Scan for the cell matching the given text and deliver its [x, y] coordinate at center. 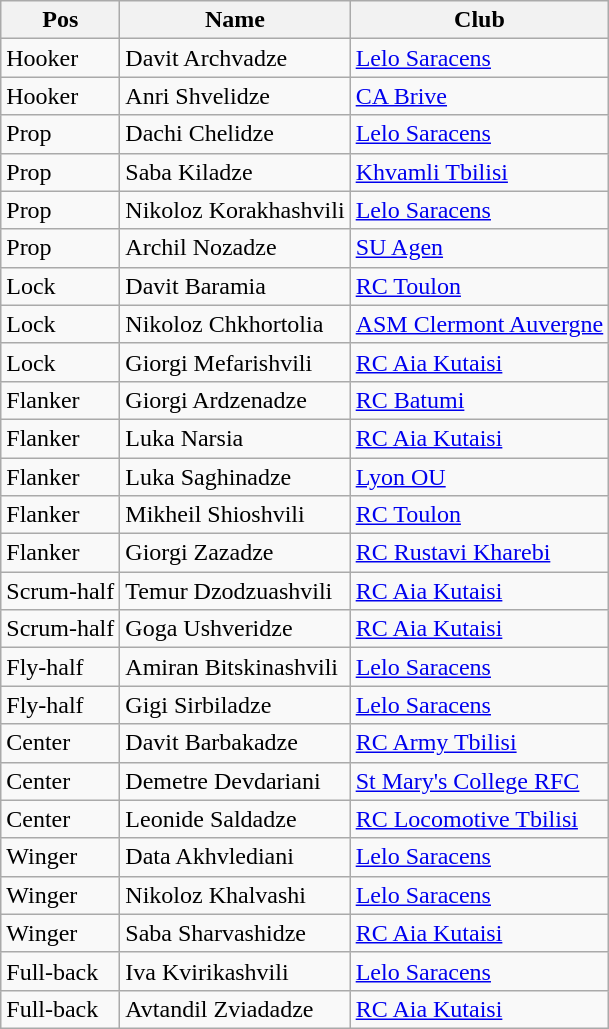
Avtandil Zviadadze [235, 1009]
CA Brive [480, 96]
RC Rustavi Kharebi [480, 553]
Khvamli Tbilisi [480, 172]
Data Akhvlediani [235, 857]
RC Batumi [480, 400]
SU Agen [480, 248]
Giorgi Mefarishvili [235, 362]
Nikoloz Khalvashi [235, 895]
ASM Clermont Auvergne [480, 324]
Nikoloz Korakhashvili [235, 210]
Lyon OU [480, 477]
St Mary's College RFC [480, 781]
Davit Barbakadze [235, 743]
Name [235, 20]
Giorgi Zazadze [235, 553]
Amiran Bitskinashvili [235, 667]
Saba Kiladze [235, 172]
Demetre Devdariani [235, 781]
RC Locomotive Tbilisi [480, 819]
Goga Ushveridze [235, 629]
Archil Nozadze [235, 248]
Temur Dzodzuashvili [235, 591]
Leonide Saldadze [235, 819]
Iva Kvirikashvili [235, 971]
Davit Archvadze [235, 58]
Mikheil Shioshvili [235, 515]
Anri Shvelidze [235, 96]
Luka Narsia [235, 438]
Gigi Sirbiladze [235, 705]
Club [480, 20]
Giorgi Ardzenadze [235, 400]
Nikoloz Chkhortolia [235, 324]
RC Army Tbilisi [480, 743]
Saba Sharvashidze [235, 933]
Luka Saghinadze [235, 477]
Davit Baramia [235, 286]
Pos [60, 20]
Dachi Chelidze [235, 134]
